Output the [x, y] coordinate of the center of the cell containing the given text.  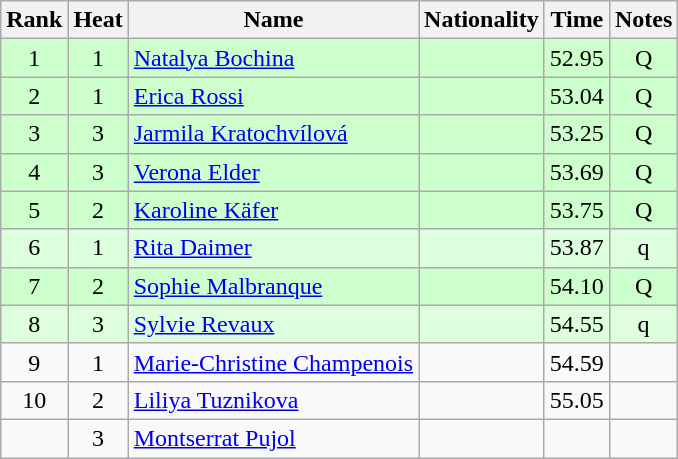
53.75 [576, 210]
6 [34, 248]
Liliya Tuznikova [273, 400]
Marie-Christine Champenois [273, 362]
Natalya Bochina [273, 58]
7 [34, 286]
9 [34, 362]
54.59 [576, 362]
54.10 [576, 286]
Montserrat Pujol [273, 438]
5 [34, 210]
Sylvie Revaux [273, 324]
Rita Daimer [273, 248]
53.04 [576, 96]
Heat [98, 20]
55.05 [576, 400]
Sophie Malbranque [273, 286]
52.95 [576, 58]
Verona Elder [273, 172]
Name [273, 20]
Erica Rossi [273, 96]
4 [34, 172]
53.25 [576, 134]
53.69 [576, 172]
Jarmila Kratochvílová [273, 134]
Notes [643, 20]
Rank [34, 20]
Nationality [482, 20]
10 [34, 400]
Karoline Käfer [273, 210]
54.55 [576, 324]
Time [576, 20]
8 [34, 324]
53.87 [576, 248]
